Extract the [x, y] coordinate from the center of the cell holding the provided text.  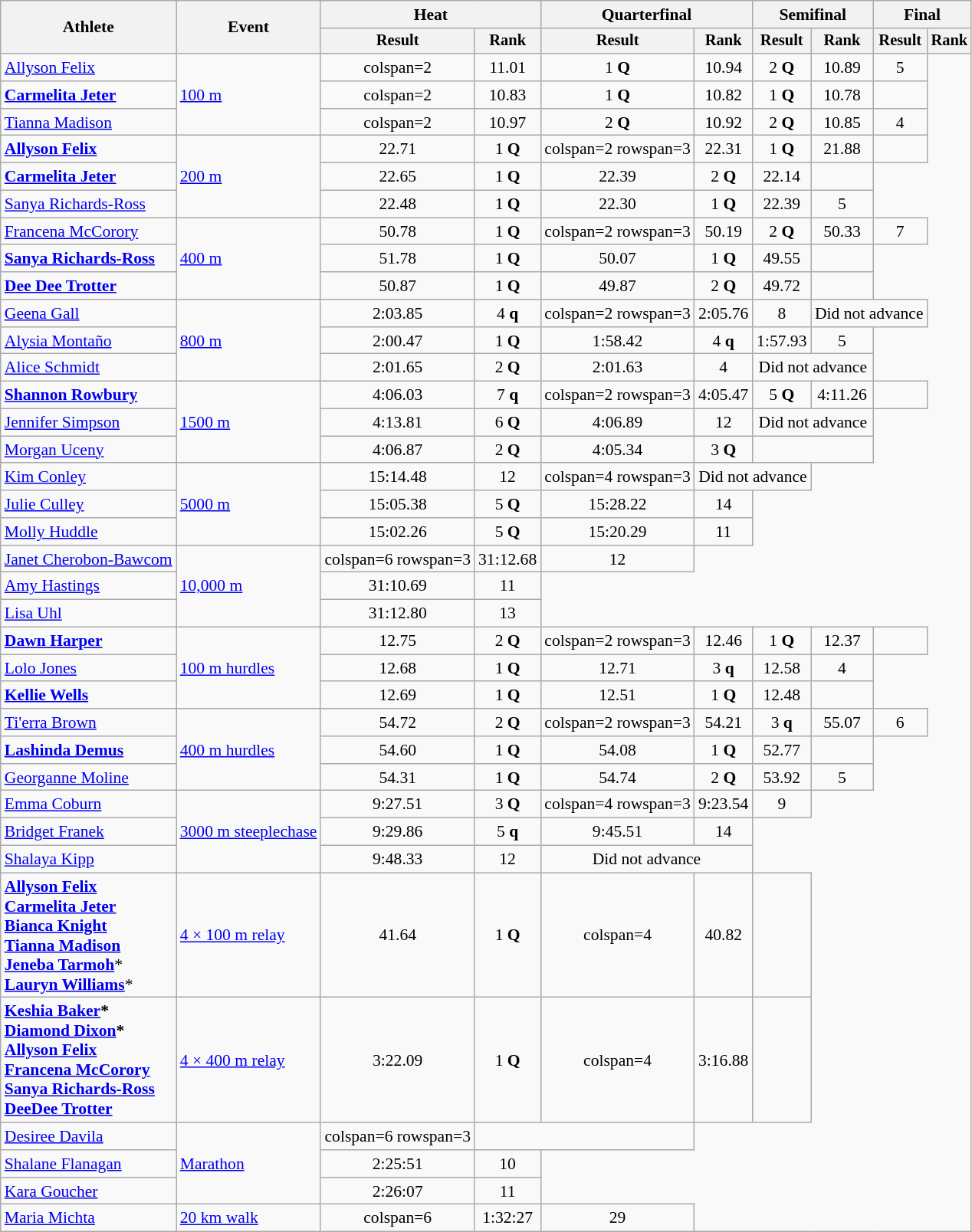
51.78 [397, 259]
15:20.29 [618, 532]
15:28.22 [618, 504]
10,000 m [248, 587]
12.58 [782, 668]
9:48.33 [397, 860]
13 [507, 614]
3:22.09 [397, 1060]
200 m [248, 176]
10.83 [507, 95]
9:29.86 [397, 832]
50.87 [397, 286]
3:16.88 [724, 1060]
10.78 [842, 95]
1:58.42 [618, 341]
10.94 [724, 67]
3000 m steeplechase [248, 832]
22.31 [724, 149]
55.07 [842, 722]
Alysia Montaño [89, 341]
6 [900, 722]
9:45.51 [618, 832]
12.68 [397, 668]
Francena McCorory [89, 231]
9:27.51 [397, 804]
5 q [507, 832]
50.33 [842, 231]
54.72 [397, 722]
1500 m [248, 423]
10.82 [724, 95]
10.89 [842, 67]
2:05.76 [724, 313]
Desiree Davila [89, 1136]
22.14 [782, 177]
22.71 [397, 149]
12.46 [724, 641]
50.78 [397, 231]
Kim Conley [89, 477]
Keshia Baker*Diamond Dixon*Allyson FelixFrancena McCororySanya Richards-RossDeeDee Trotter [89, 1060]
31:12.68 [507, 559]
50.07 [618, 259]
1:57.93 [782, 341]
31:12.80 [397, 614]
2:00.47 [397, 341]
Shalaya Kipp [89, 860]
Morgan Uceny [89, 450]
15:02.26 [397, 532]
10.85 [842, 123]
Alice Schmidt [89, 368]
Lashinda Demus [89, 750]
54.74 [618, 778]
Amy Hastings [89, 586]
2:03.85 [397, 313]
Shalane Flanagan [89, 1164]
49.72 [782, 286]
400 m hurdles [248, 749]
Semifinal [813, 15]
Kara Goucher [89, 1191]
Maria Michta [89, 1218]
53.92 [782, 778]
2:26:07 [397, 1191]
20 km walk [248, 1218]
Marathon [248, 1163]
15:05.38 [397, 504]
54.21 [724, 722]
49.55 [782, 259]
2:01.65 [397, 368]
8 [782, 313]
12.37 [842, 641]
4:13.81 [397, 423]
54.08 [618, 750]
12.51 [618, 696]
10 [507, 1164]
4:05.47 [724, 395]
4:06.03 [397, 395]
400 m [248, 259]
Event [248, 28]
4:11.26 [842, 395]
22.30 [618, 205]
50.19 [724, 231]
22.65 [397, 177]
800 m [248, 340]
54.31 [397, 778]
31:10.69 [397, 586]
100 m [248, 95]
Emma Coburn [89, 804]
Dee Dee Trotter [89, 286]
6 Q [507, 423]
100 m hurdles [248, 668]
15:14.48 [397, 477]
1:32:27 [507, 1218]
Geena Gall [89, 313]
4 × 100 m relay [248, 935]
Molly Huddle [89, 532]
12.69 [397, 696]
54.60 [397, 750]
Lolo Jones [89, 668]
4:05.34 [618, 450]
Bridget Franek [89, 832]
Shannon Rowbury [89, 395]
Ti'erra Brown [89, 722]
4 × 400 m relay [248, 1060]
10.97 [507, 123]
49.87 [618, 286]
22.48 [397, 205]
Georganne Moline [89, 778]
9:23.54 [724, 804]
5000 m [248, 504]
colspan=6 [397, 1218]
29 [618, 1218]
40.82 [724, 935]
2:25:51 [397, 1164]
10.92 [724, 123]
4:06.89 [618, 423]
12.71 [618, 668]
Allyson FelixCarmelita JeterBianca KnightTianna MadisonJeneba Tarmoh*Lauryn Williams* [89, 935]
Kellie Wells [89, 696]
9 [782, 804]
52.77 [782, 750]
41.64 [397, 935]
Athlete [89, 28]
21.88 [842, 149]
Lisa Uhl [89, 614]
Janet Cherobon-Bawcom [89, 559]
Jennifer Simpson [89, 423]
Julie Culley [89, 504]
Tianna Madison [89, 123]
4:06.87 [397, 450]
Quarterfinal [646, 15]
Heat [431, 15]
Dawn Harper [89, 641]
2:01.63 [618, 368]
7 [900, 231]
7 q [507, 395]
Final [922, 15]
12.75 [397, 641]
11.01 [507, 67]
12.48 [782, 696]
